Provide the (x, y) coordinate of the cell's center where the given text is located.  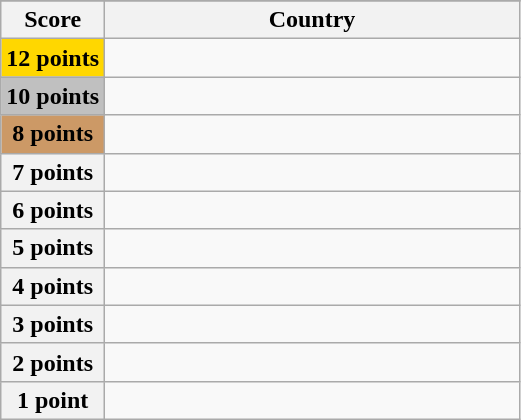
12 points (53, 58)
5 points (53, 248)
8 points (53, 134)
6 points (53, 210)
7 points (53, 172)
1 point (53, 400)
Country (312, 20)
4 points (53, 286)
2 points (53, 362)
Score (53, 20)
10 points (53, 96)
3 points (53, 324)
